Return [X, Y] of the center of cell containing provided text 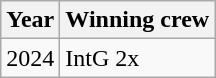
Winning crew [138, 20]
2024 [30, 58]
Year [30, 20]
IntG 2x [138, 58]
